Detect which cell encompasses the target text, then output its [X, Y] center coordinate. 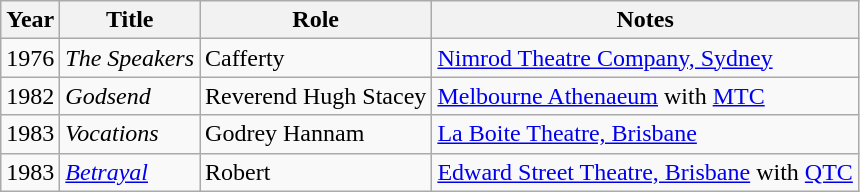
1982 [30, 96]
Godrey Hannam [316, 134]
Vocations [130, 134]
Reverend Hugh Stacey [316, 96]
Role [316, 20]
Betrayal [130, 172]
The Speakers [130, 58]
La Boite Theatre, Brisbane [646, 134]
1976 [30, 58]
Year [30, 20]
Nimrod Theatre Company, Sydney [646, 58]
Title [130, 20]
Edward Street Theatre, Brisbane with QTC [646, 172]
Notes [646, 20]
Robert [316, 172]
Cafferty [316, 58]
Godsend [130, 96]
Melbourne Athenaeum with MTC [646, 96]
